Scan for the cell matching the given text and deliver its [X, Y] coordinate at center. 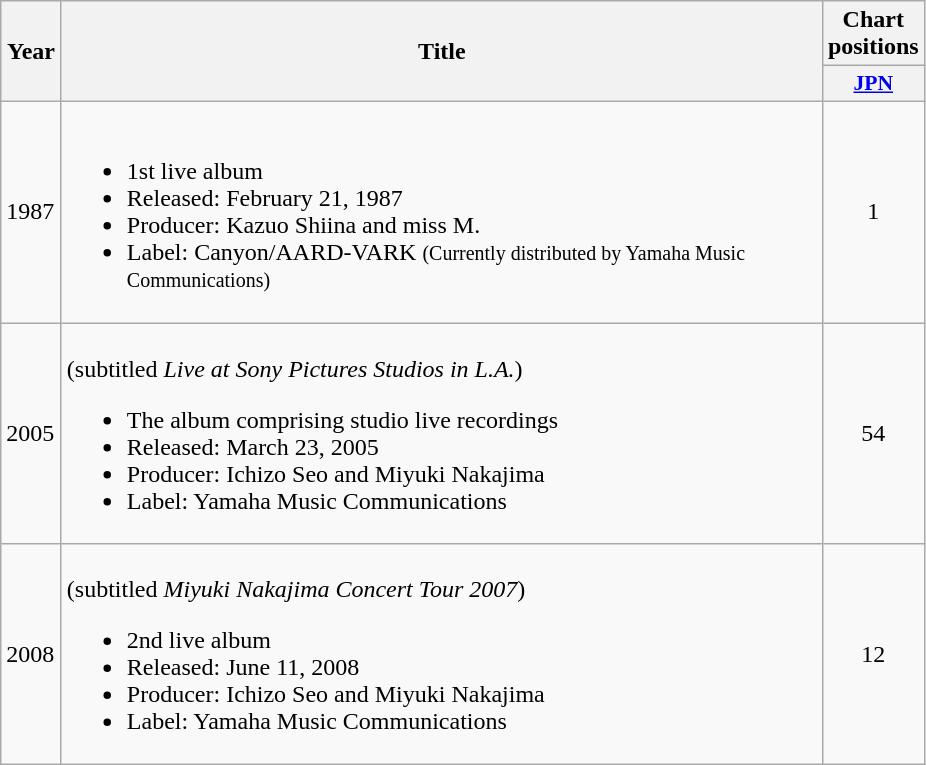
Chartpositions [873, 34]
2005 [32, 432]
Year [32, 52]
1987 [32, 212]
12 [873, 654]
1 [873, 212]
54 [873, 432]
2008 [32, 654]
Title [442, 52]
JPN [873, 84]
